Capture the cell that displays the provided text and extract its [x, y] central coordinate. 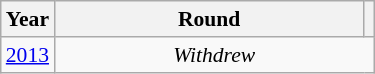
Withdrew [214, 55]
Round [209, 19]
Year [28, 19]
2013 [28, 55]
